Scan for the cell matching the given text and deliver its (X, Y) coordinate at center. 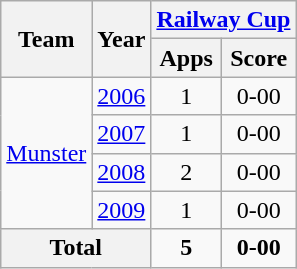
2006 (122, 96)
Munster (46, 153)
Score (258, 58)
Total (76, 248)
5 (186, 248)
Year (122, 39)
2007 (122, 134)
2008 (122, 172)
Team (46, 39)
2009 (122, 210)
Apps (186, 58)
2 (186, 172)
Railway Cup (224, 20)
